Locate the cell with the specified text and output its (x, y) center coordinate. 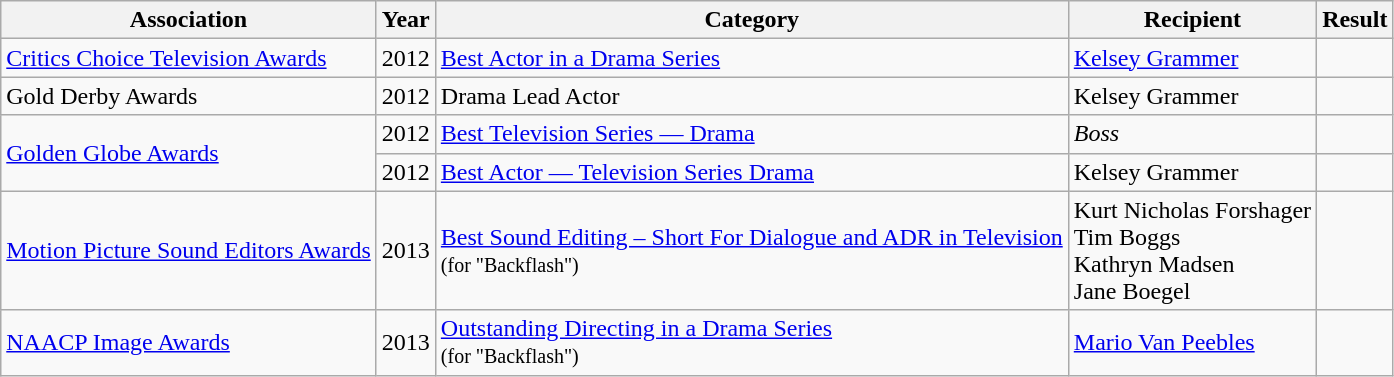
Critics Choice Television Awards (189, 58)
Result (1355, 20)
Best Actor in a Drama Series (752, 58)
Outstanding Directing in a Drama Series(for "Backflash") (752, 342)
Recipient (1192, 20)
Best Sound Editing – Short For Dialogue and ADR in Television(for "Backflash") (752, 250)
Best Actor — Television Series Drama (752, 172)
NAACP Image Awards (189, 342)
Association (189, 20)
Mario Van Peebles (1192, 342)
Golden Globe Awards (189, 153)
Kurt Nicholas ForshagerTim BoggsKathryn MadsenJane Boegel (1192, 250)
Best Television Series — Drama (752, 134)
Year (406, 20)
Gold Derby Awards (189, 96)
Motion Picture Sound Editors Awards (189, 250)
Boss (1192, 134)
Category (752, 20)
Drama Lead Actor (752, 96)
